Search for the cell housing the specified text and yield its [X, Y] center coordinate. 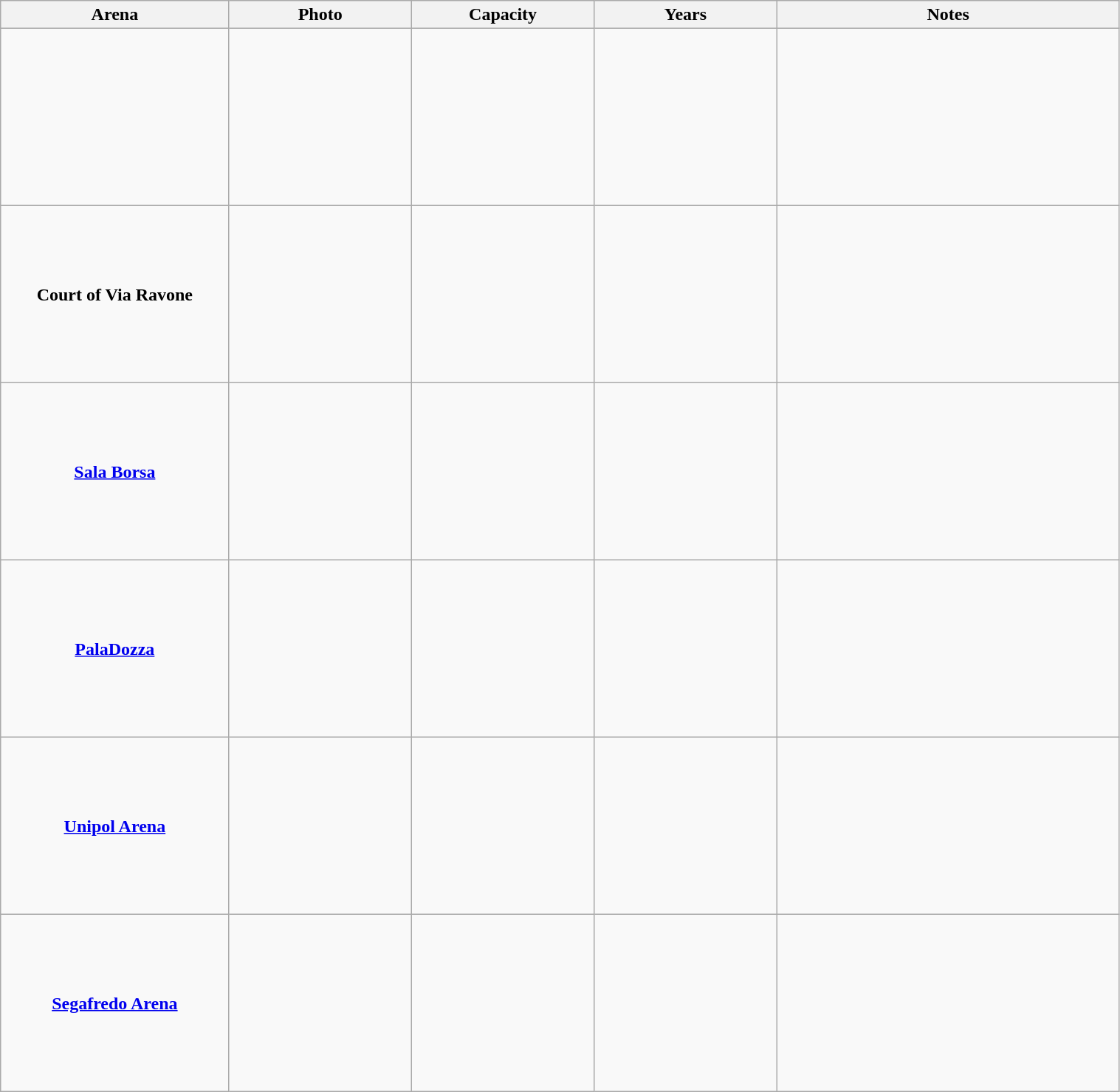
Capacity [502, 15]
Notes [948, 15]
Sala Borsa [115, 472]
Segafredo Arena [115, 1003]
Arena [115, 15]
Court of Via Ravone [115, 295]
Years [685, 15]
Photo [320, 15]
PalaDozza [115, 649]
Unipol Arena [115, 826]
